Locate the cell with the specified text and output its (x, y) center coordinate. 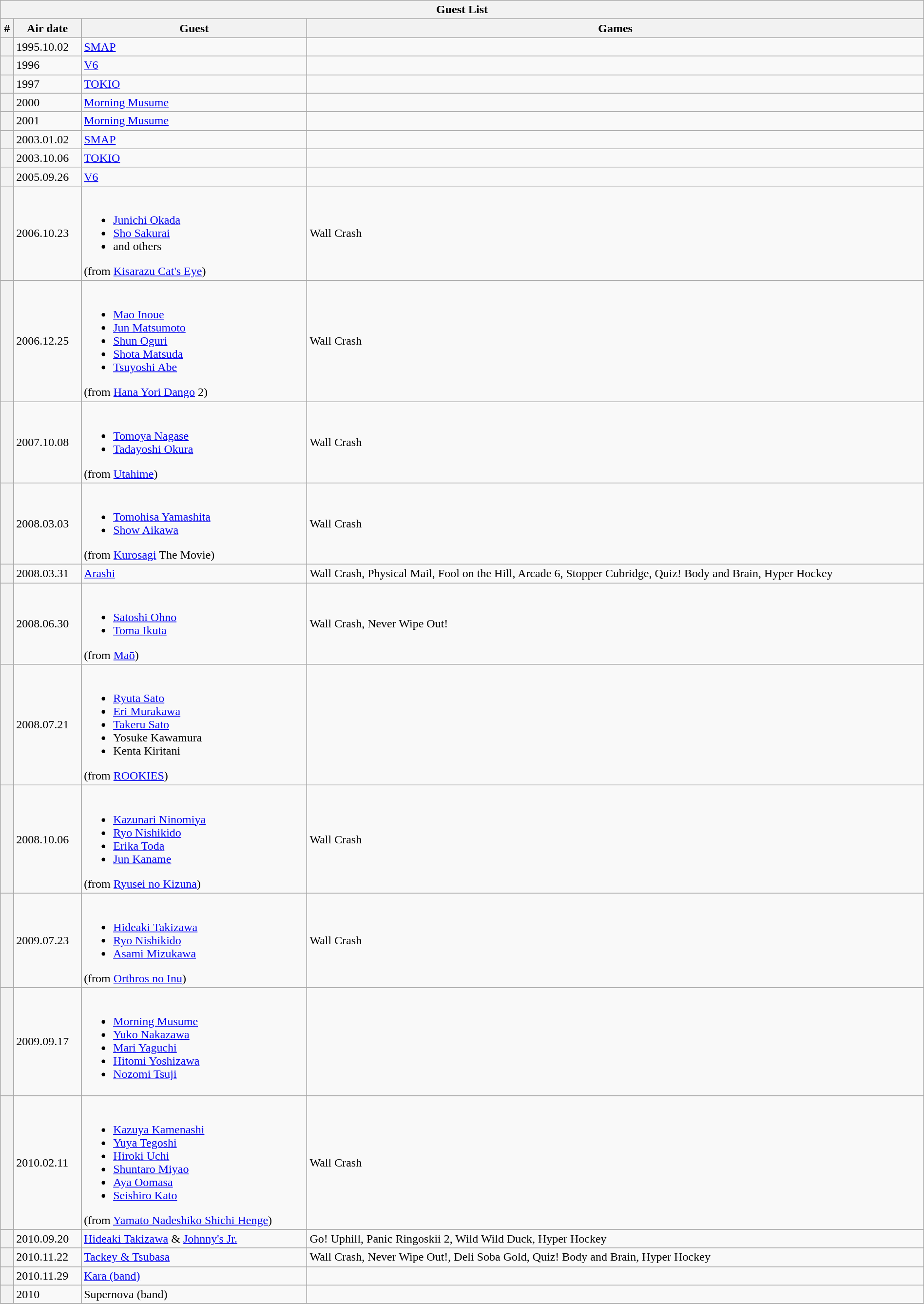
Arashi (194, 574)
Hideaki TakizawaRyo NishikidoAsami Mizukawa(from Orthros no Inu) (194, 940)
2008.03.31 (48, 574)
Morning MusumeYuko NakazawaMari YaguchiHitomi YoshizawaNozomi Tsuji (194, 1041)
Kara (band) (194, 1276)
2008.03.03 (48, 524)
Satoshi OhnoToma Ikuta(from Maō) (194, 624)
2010.09.20 (48, 1239)
Mao InoueJun MatsumotoShun OguriShota MatsudaTsuyoshi Abe(from Hana Yori Dango 2) (194, 341)
1995.10.02 (48, 47)
2003.01.02 (48, 139)
Tomohisa YamashitaShow Aikawa(from Kurosagi The Movie) (194, 524)
2006.12.25 (48, 341)
2010.02.11 (48, 1162)
2008.07.21 (48, 725)
2010.11.22 (48, 1257)
2008.06.30 (48, 624)
1996 (48, 65)
2010.11.29 (48, 1276)
2007.10.08 (48, 443)
Air date (48, 28)
2008.10.06 (48, 839)
2003.10.06 (48, 158)
2009.07.23 (48, 940)
Wall Crash, Never Wipe Out! (615, 624)
Hideaki Takizawa & Johnny's Jr. (194, 1239)
2005.09.26 (48, 176)
Wall Crash, Never Wipe Out!, Deli Soba Gold, Quiz! Body and Brain, Hyper Hockey (615, 1257)
Games (615, 28)
Go! Uphill, Panic Ringoskii 2, Wild Wild Duck, Hyper Hockey (615, 1239)
Tomoya NagaseTadayoshi Okura(from Utahime) (194, 443)
2006.10.23 (48, 233)
Guest List (462, 10)
2009.09.17 (48, 1041)
1997 (48, 84)
Guest (194, 28)
2001 (48, 121)
Junichi OkadaSho Sakuraiand others(from Kisarazu Cat's Eye) (194, 233)
Ryuta SatoEri MurakawaTakeru SatoYosuke KawamuraKenta Kiritani(from ROOKIES) (194, 725)
Wall Crash, Physical Mail, Fool on the Hill, Arcade 6, Stopper Cubridge, Quiz! Body and Brain, Hyper Hockey (615, 574)
Supernova (band) (194, 1294)
Kazuya KamenashiYuya TegoshiHiroki UchiShuntaro MiyaoAya OomasaSeishiro Kato(from Yamato Nadeshiko Shichi Henge) (194, 1162)
2000 (48, 102)
2010 (48, 1294)
Tackey & Tsubasa (194, 1257)
# (7, 28)
Kazunari NinomiyaRyo NishikidoErika TodaJun Kaname(from Ryusei no Kizuna) (194, 839)
